Output the (X, Y) coordinate of the center of the cell containing the given text.  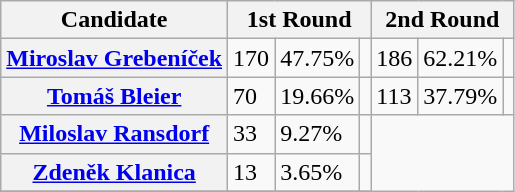
47.75% (318, 58)
9.27% (318, 134)
3.65% (318, 172)
Zdeněk Klanica (114, 172)
62.21% (460, 58)
33 (252, 134)
Candidate (114, 20)
170 (252, 58)
37.79% (460, 96)
2nd Round (442, 20)
113 (394, 96)
Tomáš Bleier (114, 96)
1st Round (300, 20)
70 (252, 96)
Miloslav Ransdorf (114, 134)
13 (252, 172)
186 (394, 58)
Miroslav Grebeníček (114, 58)
19.66% (318, 96)
